Extract the (x, y) coordinate from the center of the cell holding the provided text.  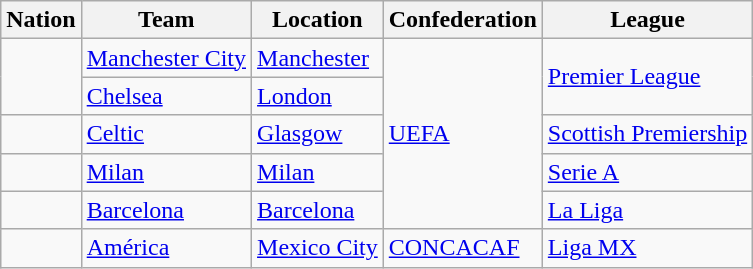
La Liga (647, 210)
Scottish Premiership (647, 134)
Nation (41, 20)
América (166, 248)
League (647, 20)
Team (166, 20)
CONCACAF (462, 248)
Serie A (647, 172)
Glasgow (318, 134)
Chelsea (166, 96)
Location (318, 20)
UEFA (462, 134)
Manchester (318, 58)
Confederation (462, 20)
Mexico City (318, 248)
Manchester City (166, 58)
Liga MX (647, 248)
Celtic (166, 134)
London (318, 96)
Premier League (647, 77)
